Detect which cell encompasses the target text, then output its (X, Y) center coordinate. 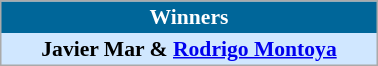
Javier Mar & Rodrigo Montoya (189, 49)
Winners (189, 17)
